Output the (X, Y) coordinate of the center of the cell containing the given text.  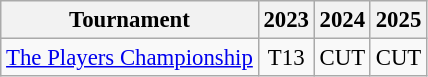
Tournament (130, 20)
The Players Championship (130, 58)
T13 (286, 58)
2024 (342, 20)
2023 (286, 20)
2025 (398, 20)
